Search for the cell housing the specified text and yield its (X, Y) center coordinate. 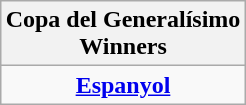
Copa del GeneralísimoWinners (123, 34)
Espanyol (123, 85)
